Scan for the cell matching the given text and deliver its [X, Y] coordinate at center. 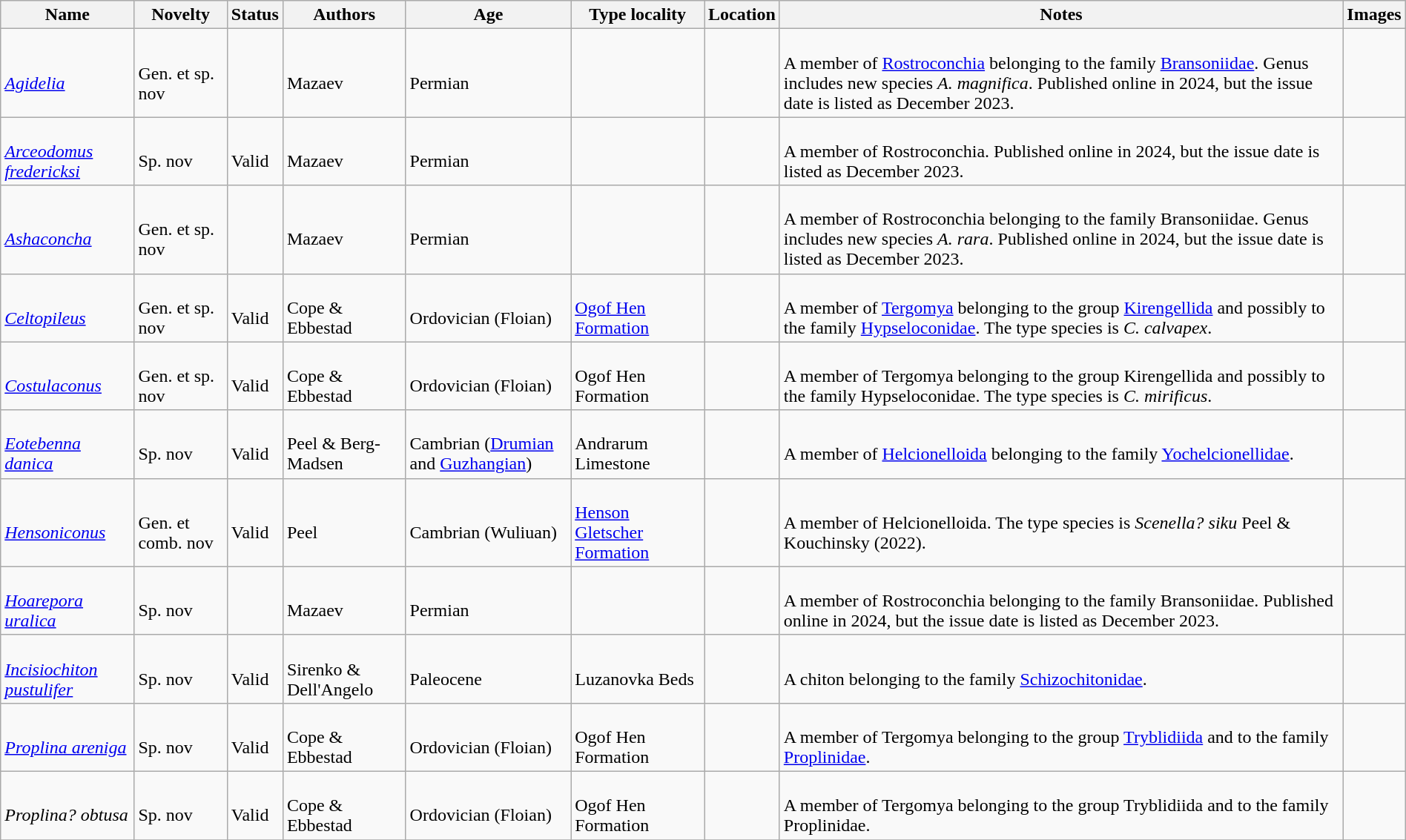
Celtopileus [67, 308]
Proplina? obtusa [67, 805]
Agidelia [67, 73]
Henson Gletscher Formation [638, 522]
Eotebenna danica [67, 444]
A member of Tergomya belonging to the group Kirengellida and possibly to the family Hypseloconidae. The type species is C. mirificus. [1060, 376]
A member of Helcionelloida belonging to the family Yochelcionellidae. [1060, 444]
A member of Rostroconchia. Published online in 2024, but the issue date is listed as December 2023. [1060, 151]
Luzanovka Beds [638, 669]
Hensoniconus [67, 522]
Paleocene [488, 669]
A member of Rostroconchia belonging to the family Bransoniidae. Published online in 2024, but the issue date is listed as December 2023. [1060, 601]
A member of Helcionelloida. The type species is Scenella? siku Peel & Kouchinsky (2022). [1060, 522]
A chiton belonging to the family Schizochitonidae. [1060, 669]
Peel & Berg-Madsen [344, 444]
Hoarepora uralica [67, 601]
Incisiochiton pustulifer [67, 669]
Images [1374, 15]
Andrarum Limestone [638, 444]
Gen. et comb. nov [181, 522]
Proplina areniga [67, 737]
Costulaconus [67, 376]
Sirenko & Dell'Angelo [344, 669]
Cambrian (Wuliuan) [488, 522]
Peel [344, 522]
Location [742, 15]
Novelty [181, 15]
Ashaconcha [67, 230]
Notes [1060, 15]
Status [255, 15]
Authors [344, 15]
A member of Tergomya belonging to the group Kirengellida and possibly to the family Hypseloconidae. The type species is C. calvapex. [1060, 308]
Name [67, 15]
Age [488, 15]
Arceodomus fredericksi [67, 151]
Type locality [638, 15]
Cambrian (Drumian and Guzhangian) [488, 444]
